Locate the cell with the specified text and output its (x, y) center coordinate. 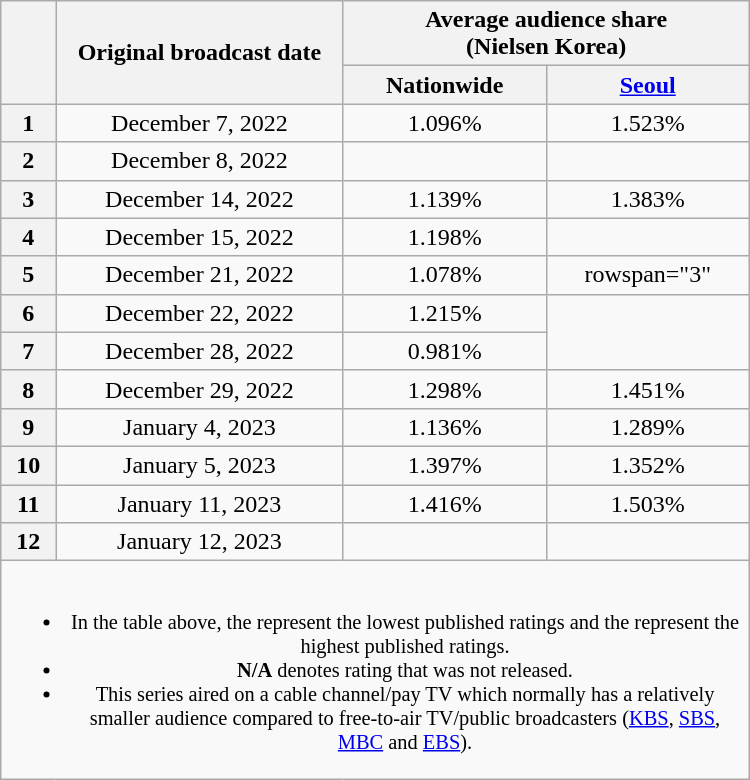
10 (28, 465)
1.215% (444, 313)
Average audience share(Nielsen Korea) (546, 34)
1.451% (648, 389)
1.198% (444, 237)
0.981% (444, 351)
Original broadcast date (200, 52)
December 7, 2022 (200, 123)
4 (28, 237)
December 22, 2022 (200, 313)
1.352% (648, 465)
1.523% (648, 123)
Nationwide (444, 85)
6 (28, 313)
2 (28, 161)
9 (28, 427)
Seoul (648, 85)
1.397% (444, 465)
1 (28, 123)
1.139% (444, 199)
1.096% (444, 123)
January 5, 2023 (200, 465)
1.383% (648, 199)
1.289% (648, 427)
11 (28, 503)
December 14, 2022 (200, 199)
January 12, 2023 (200, 542)
5 (28, 275)
rowspan="3" (648, 275)
8 (28, 389)
7 (28, 351)
December 29, 2022 (200, 389)
1.298% (444, 389)
1.416% (444, 503)
December 15, 2022 (200, 237)
3 (28, 199)
1.503% (648, 503)
December 8, 2022 (200, 161)
12 (28, 542)
December 28, 2022 (200, 351)
January 4, 2023 (200, 427)
1.078% (444, 275)
1.136% (444, 427)
December 21, 2022 (200, 275)
January 11, 2023 (200, 503)
